Search for the cell housing the specified text and yield its (X, Y) center coordinate. 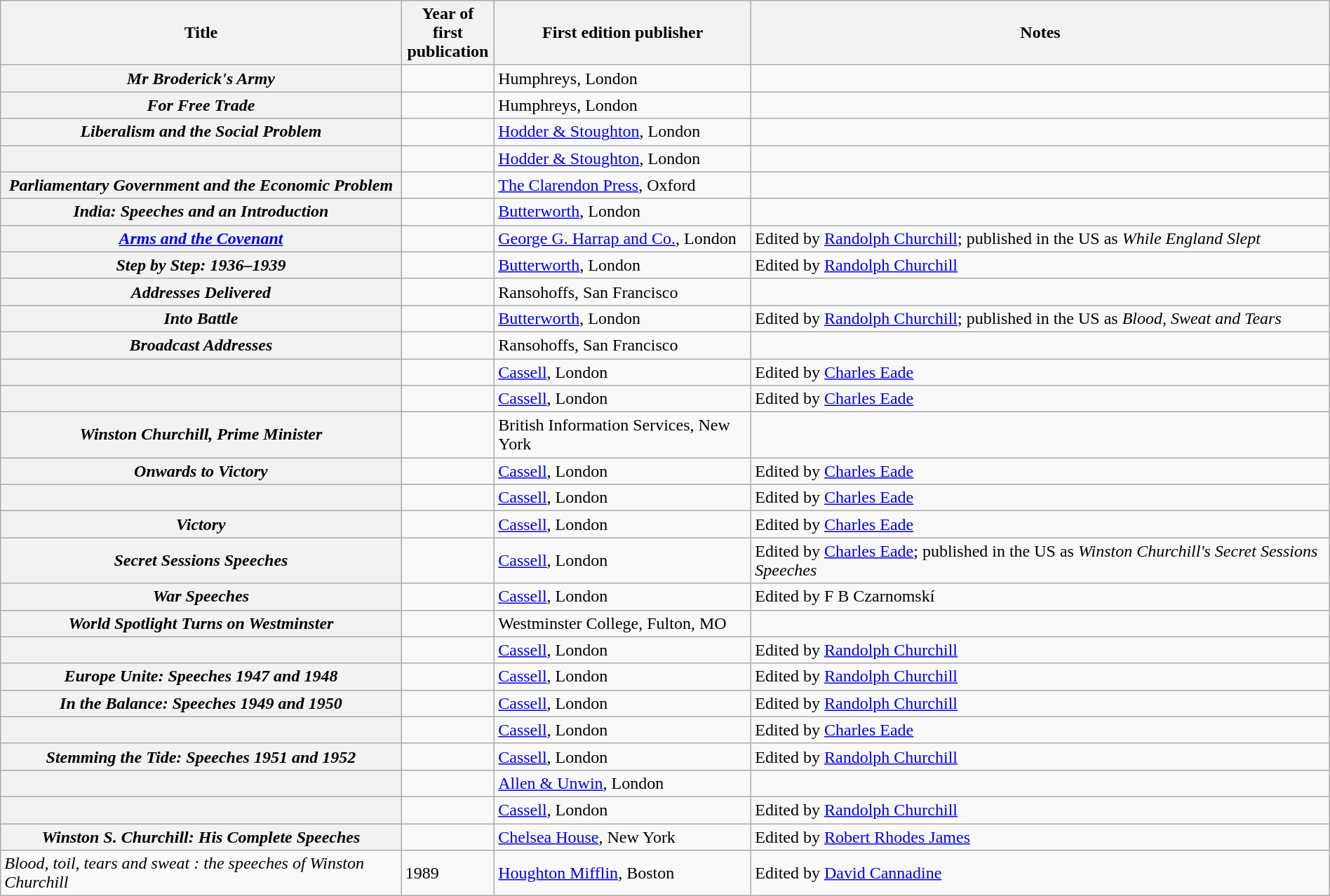
Winston S. Churchill: His Complete Speeches (201, 836)
India: Speeches and an Introduction (201, 212)
In the Balance: Speeches 1949 and 1950 (201, 703)
Onwards to Victory (201, 471)
Europe Unite: Speeches 1947 and 1948 (201, 677)
Edited by David Cannadine (1040, 874)
1989 (448, 874)
Edited by F B Czarnomskí (1040, 597)
Edited by Randolph Churchill; published in the US as Blood, Sweat and Tears (1040, 318)
Westminster College, Fulton, MO (623, 623)
Stemming the Tide: Speeches 1951 and 1952 (201, 756)
Liberalism and the Social Problem (201, 132)
Arms and the Covenant (201, 238)
Edited by Randolph Churchill; published in the US as While England Slept (1040, 238)
Victory (201, 524)
Into Battle (201, 318)
Title (201, 33)
British Information Services, New York (623, 435)
Houghton Mifflin, Boston (623, 874)
Chelsea House, New York (623, 836)
Notes (1040, 33)
Blood, toil, tears and sweat : the speeches of Winston Churchill (201, 874)
The Clarendon Press, Oxford (623, 185)
For Free Trade (201, 105)
Allen & Unwin, London (623, 783)
Secret Sessions Speeches (201, 561)
Broadcast Addresses (201, 345)
World Spotlight Turns on Westminster (201, 623)
Addresses Delivered (201, 292)
First edition publisher (623, 33)
War Speeches (201, 597)
George G. Harrap and Co., London (623, 238)
Edited by Charles Eade; published in the US as Winston Churchill's Secret Sessions Speeches (1040, 561)
Year of firstpublication (448, 33)
Step by Step: 1936–1939 (201, 265)
Winston Churchill, Prime Minister (201, 435)
Parliamentary Government and the Economic Problem (201, 185)
Edited by Robert Rhodes James (1040, 836)
Mr Broderick's Army (201, 79)
